Output the [X, Y] coordinate of the center of the cell containing the given text.  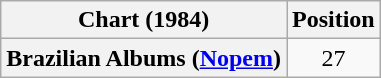
27 [333, 58]
Chart (1984) [144, 20]
Position [333, 20]
Brazilian Albums (Nopem) [144, 58]
